From the cell containing the given text, extract its center point as [X, Y] coordinate. 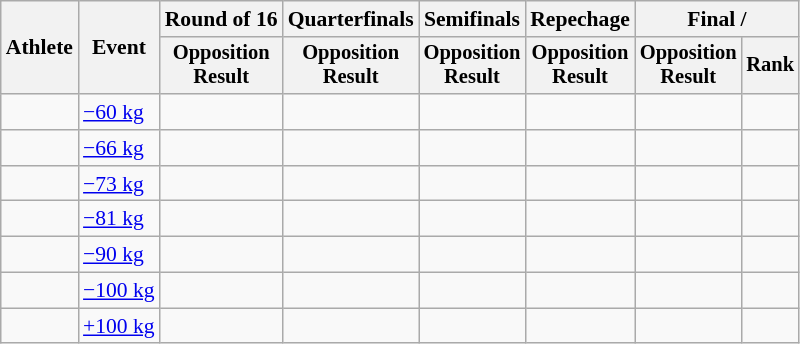
−66 kg [119, 148]
−60 kg [119, 112]
Final / [717, 19]
Quarterfinals [351, 19]
Rank [770, 66]
Repechage [580, 19]
Athlete [40, 48]
−73 kg [119, 184]
+100 kg [119, 326]
−90 kg [119, 255]
Event [119, 48]
−81 kg [119, 219]
−100 kg [119, 291]
Semifinals [472, 19]
Round of 16 [222, 19]
